Detect which cell encompasses the target text, then output its [x, y] center coordinate. 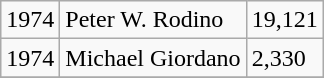
Michael Giordano [153, 58]
Peter W. Rodino [153, 20]
19,121 [284, 20]
2,330 [284, 58]
